Identify which cell holds the provided text, then report its (x, y) central coordinate. 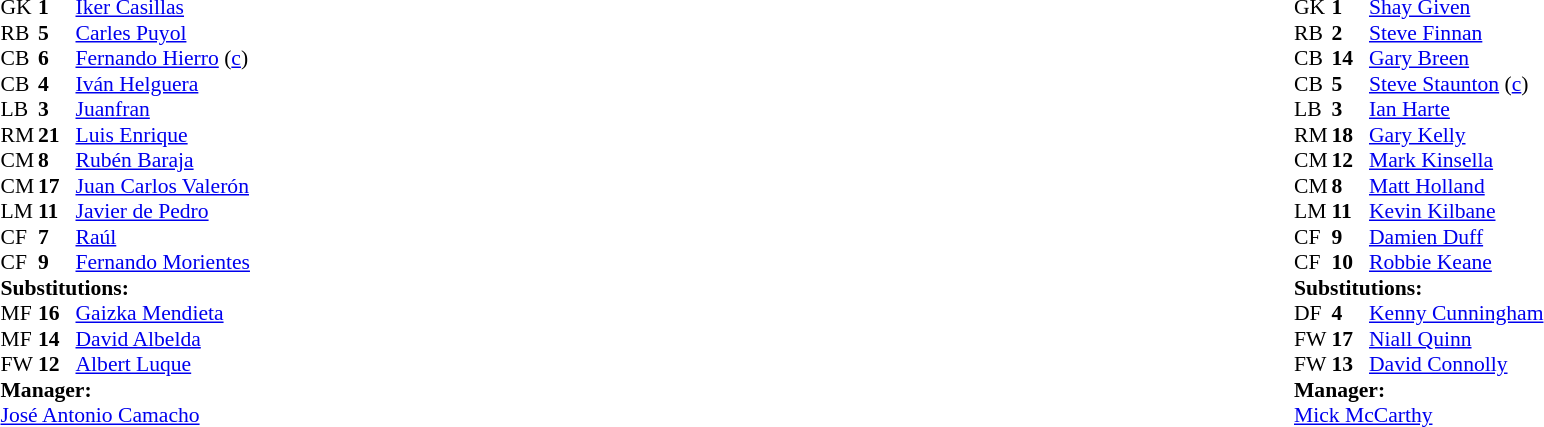
Javier de Pedro (163, 211)
Iván Helguera (163, 84)
Gary Breen (1456, 59)
Juanfran (163, 109)
David Connolly (1456, 365)
Matt Holland (1456, 186)
Steve Finnan (1456, 33)
Carles Puyol (163, 33)
Robbie Keane (1456, 263)
13 (1350, 365)
Gaizka Mendieta (163, 313)
18 (1350, 135)
Juan Carlos Valerón (163, 186)
Kenny Cunningham (1456, 313)
6 (57, 59)
Kevin Kilbane (1456, 211)
21 (57, 135)
Damien Duff (1456, 237)
Rubén Baraja (163, 161)
Fernando Hierro (c) (163, 59)
David Albelda (163, 339)
Raúl (163, 237)
Gary Kelly (1456, 135)
Ian Harte (1456, 109)
7 (57, 237)
Steve Staunton (c) (1456, 84)
Niall Quinn (1456, 339)
Luis Enrique (163, 135)
Mark Kinsella (1456, 161)
2 (1350, 33)
Fernando Morientes (163, 263)
Albert Luque (163, 365)
16 (57, 313)
DF (1313, 313)
10 (1350, 263)
